Extract the (X, Y) coordinate from the center of the cell holding the provided text.  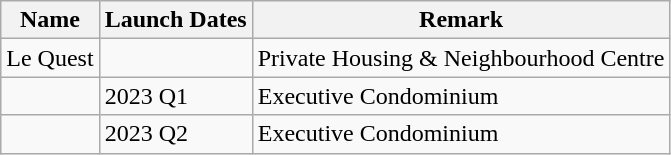
2023 Q2 (176, 134)
Private Housing & Neighbourhood Centre (461, 58)
Remark (461, 20)
2023 Q1 (176, 96)
Name (50, 20)
Launch Dates (176, 20)
Le Quest (50, 58)
